Pinpoint the cell where the given text exists, returning its (X, Y) midpoint coordinate. 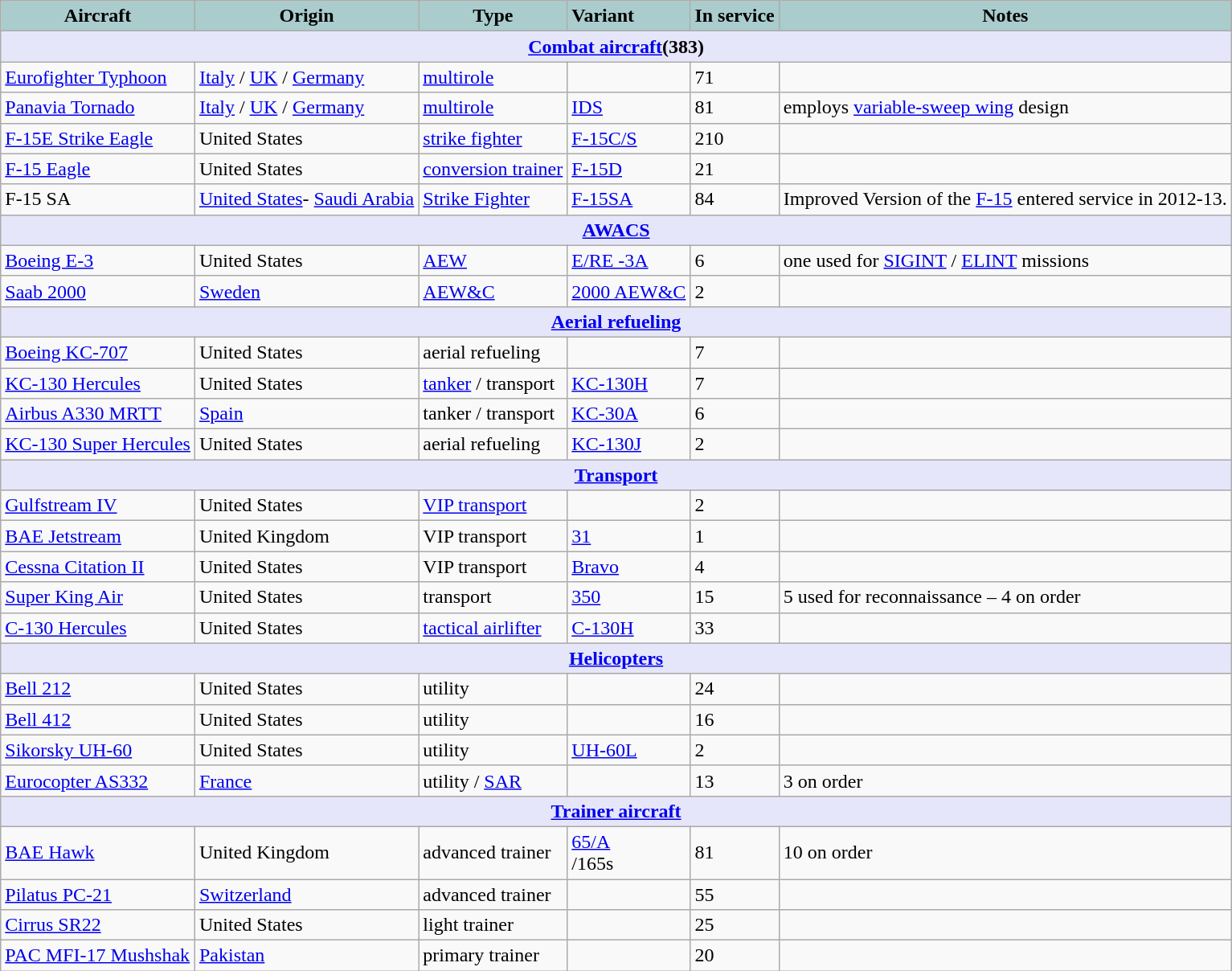
AEW&C (493, 291)
Gulfstream IV (98, 506)
Spain (306, 414)
Switzerland (306, 895)
Helicopters (616, 658)
210 (735, 138)
strike fighter (493, 138)
employs variable-sweep wing design (1005, 108)
F-15E Strike Eagle (98, 138)
350 (628, 597)
Origin (306, 16)
F-15C/S (628, 138)
KC-130J (628, 445)
Super King Air (98, 597)
Eurocopter AS332 (98, 780)
primary trainer (493, 956)
Bell 212 (98, 689)
Bravo (628, 567)
65/A/165s (628, 852)
KC-130 Super Hercules (98, 445)
13 (735, 780)
F-15 SA (98, 199)
In service (735, 16)
31 (628, 536)
21 (735, 169)
AEW (493, 260)
F-15SA (628, 199)
AWACS (616, 230)
BAE Jetstream (98, 536)
F-15 Eagle (98, 169)
55 (735, 895)
PAC MFI-17 Mushshak (98, 956)
Improved Version of the F-15 entered service in 2012-13. (1005, 199)
tactical airlifter (493, 628)
Boeing KC-707 (98, 352)
F-15D (628, 169)
Boeing E-3 (98, 260)
2000 AEW&C (628, 291)
Aerial refueling (616, 322)
Strike Fighter (493, 199)
one used for SIGINT / ELINT missions (1005, 260)
25 (735, 925)
24 (735, 689)
BAE Hawk (98, 852)
United States- Saudi Arabia (306, 199)
KC-130 Hercules (98, 383)
5 used for reconnaissance – 4 on order (1005, 597)
Cirrus SR22 (98, 925)
Combat aircraft(383) (616, 47)
Bell 412 (98, 719)
33 (735, 628)
conversion trainer (493, 169)
Aircraft (98, 16)
10 on order (1005, 852)
1 (735, 536)
3 on order (1005, 780)
Cessna Citation II (98, 567)
Eurofighter Typhoon (98, 77)
20 (735, 956)
16 (735, 719)
E/RE -3A (628, 260)
KC-130H (628, 383)
C-130H (628, 628)
Variant (628, 16)
UH-60L (628, 750)
71 (735, 77)
Trainer aircraft (616, 811)
15 (735, 597)
light trainer (493, 925)
C-130 Hercules (98, 628)
Pakistan (306, 956)
Sweden (306, 291)
Saab 2000 (98, 291)
84 (735, 199)
Notes (1005, 16)
Transport (616, 475)
IDS (628, 108)
KC-30A (628, 414)
transport (493, 597)
Pilatus PC-21 (98, 895)
Panavia Tornado (98, 108)
Type (493, 16)
4 (735, 567)
France (306, 780)
Sikorsky UH-60 (98, 750)
utility / SAR (493, 780)
Airbus A330 MRTT (98, 414)
